Scan for the cell matching the given text and deliver its (x, y) coordinate at center. 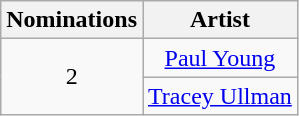
Artist (220, 20)
Nominations (72, 20)
Tracey Ullman (220, 96)
Paul Young (220, 58)
2 (72, 77)
